Search for the cell housing the specified text and yield its [X, Y] center coordinate. 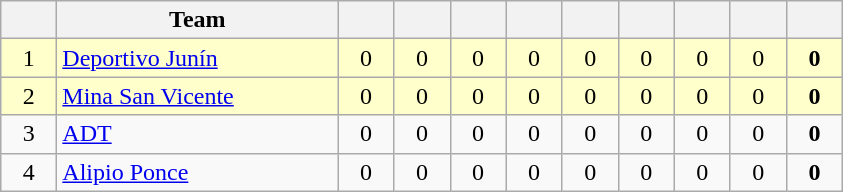
4 [29, 172]
Alipio Ponce [198, 172]
Deportivo Junín [198, 58]
2 [29, 96]
Team [198, 20]
3 [29, 134]
1 [29, 58]
ADT [198, 134]
Mina San Vicente [198, 96]
